Return the [X, Y] coordinate for the center point of the cell that contains the specified text.  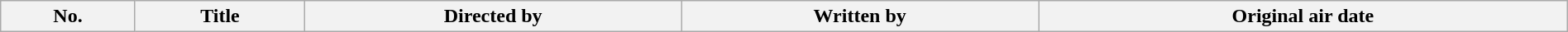
Original air date [1303, 16]
Title [220, 16]
Written by [860, 16]
No. [68, 16]
Directed by [493, 16]
